Determine the (x, y) coordinate at the center of the cell enclosing the given text.  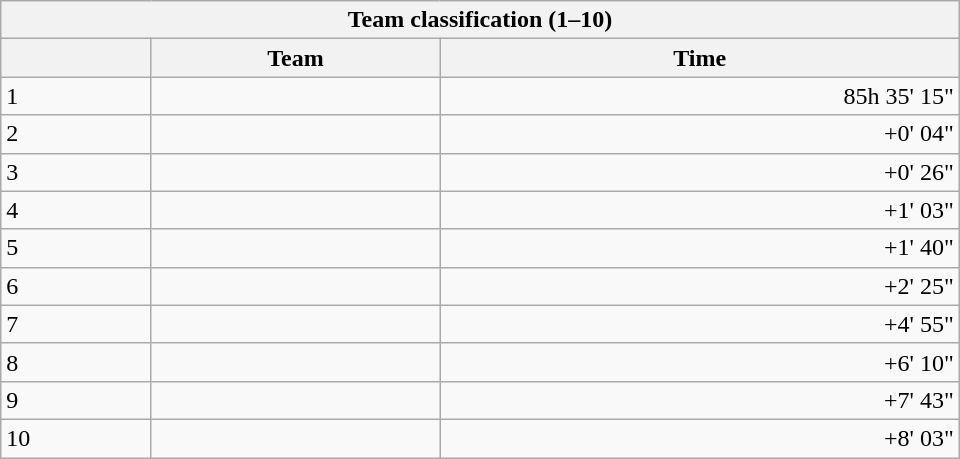
3 (76, 172)
+0' 04" (700, 134)
10 (76, 438)
9 (76, 400)
+4' 55" (700, 324)
+1' 03" (700, 210)
85h 35' 15" (700, 96)
5 (76, 248)
4 (76, 210)
+8' 03" (700, 438)
+0' 26" (700, 172)
7 (76, 324)
+1' 40" (700, 248)
Team classification (1–10) (480, 20)
6 (76, 286)
8 (76, 362)
2 (76, 134)
+7' 43" (700, 400)
1 (76, 96)
Team (296, 58)
+2' 25" (700, 286)
+6' 10" (700, 362)
Time (700, 58)
